Scan for the cell matching the given text and deliver its (x, y) coordinate at center. 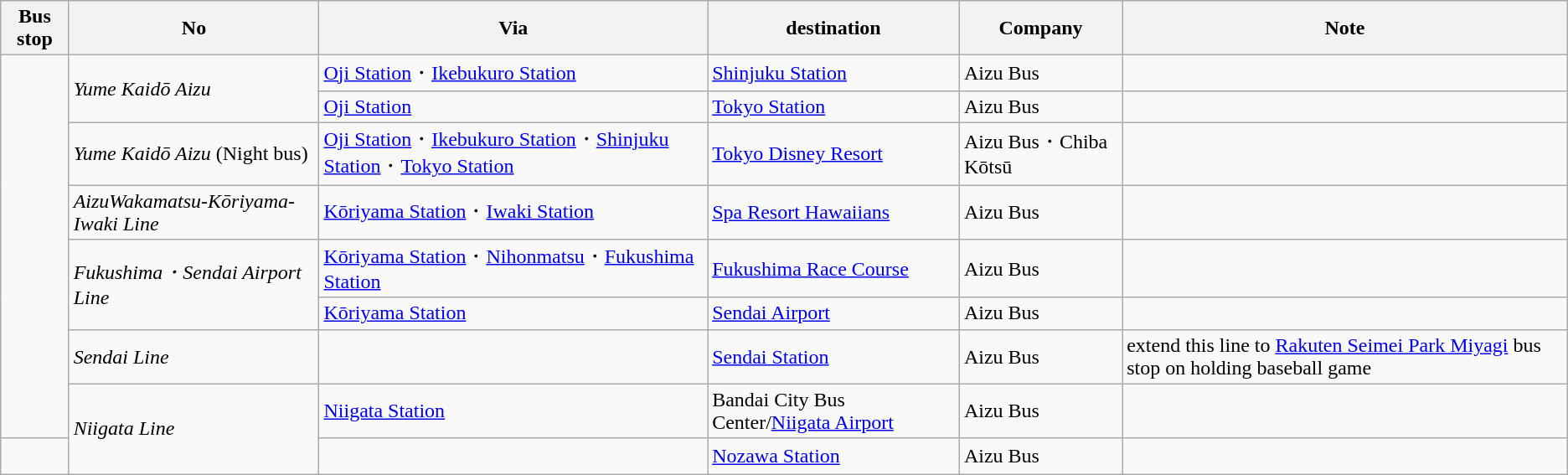
Bandai City Bus Center/Niigata Airport (834, 410)
Kōriyama Station・Nihonmatsu・Fukushima Station (513, 269)
Aizu Bus・Chiba Kōtsū (1040, 153)
Yume Kaidō Aizu (Night bus) (194, 153)
Company (1040, 28)
Oji Station・Ikebukuro Station・Shinjuku Station・Tokyo Station (513, 153)
Niigata Line (194, 429)
extend this line to Rakuten Seimei Park Miyagi bus stop on holding baseball game (1345, 357)
Fukushima・Sendai Airport Line (194, 285)
AizuWakamatsu-Kōriyama-Iwaki Line (194, 211)
Oji Station・Ikebukuro Station (513, 74)
Sendai Airport (834, 313)
Via (513, 28)
Sendai Station (834, 357)
Kōriyama Station (513, 313)
Note (1345, 28)
Fukushima Race Course (834, 269)
Bus stop (35, 28)
Shinjuku Station (834, 74)
Niigata Station (513, 410)
Nozawa Station (834, 456)
Oji Station (513, 106)
destination (834, 28)
Tokyo Disney Resort (834, 153)
Spa Resort Hawaiians (834, 211)
Tokyo Station (834, 106)
No (194, 28)
Sendai Line (194, 357)
Yume Kaidō Aizu (194, 89)
Kōriyama Station・Iwaki Station (513, 211)
